Return (x, y) of the center of cell containing provided text 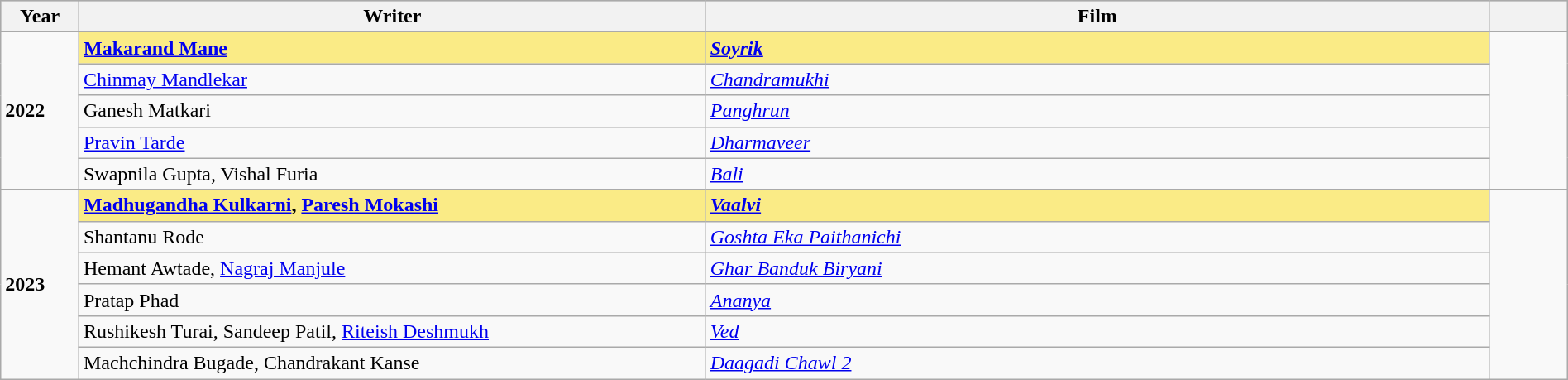
Madhugandha Kulkarni, Paresh Mokashi (392, 205)
Rushikesh Turai, Sandeep Patil, Riteish Deshmukh (392, 331)
Pravin Tarde (392, 142)
Year (40, 17)
Ganesh Matkari (392, 111)
Machchindra Bugade, Chandrakant Kanse (392, 363)
Dharmaveer (1097, 142)
Goshta Eka Paithanichi (1097, 237)
2022 (40, 111)
Soyrik (1097, 48)
Makarand Mane (392, 48)
Hemant Awtade, Nagraj Manjule (392, 268)
Pratap Phad (392, 300)
Ananya (1097, 300)
Film (1097, 17)
Chandramukhi (1097, 79)
Swapnila Gupta, Vishal Furia (392, 174)
Shantanu Rode (392, 237)
Ved (1097, 331)
Ghar Banduk Biryani (1097, 268)
Bali (1097, 174)
2023 (40, 284)
Panghrun (1097, 111)
Daagadi Chawl 2 (1097, 363)
Writer (392, 17)
Vaalvi (1097, 205)
Chinmay Mandlekar (392, 79)
